Return [X, Y] of the center of cell containing provided text 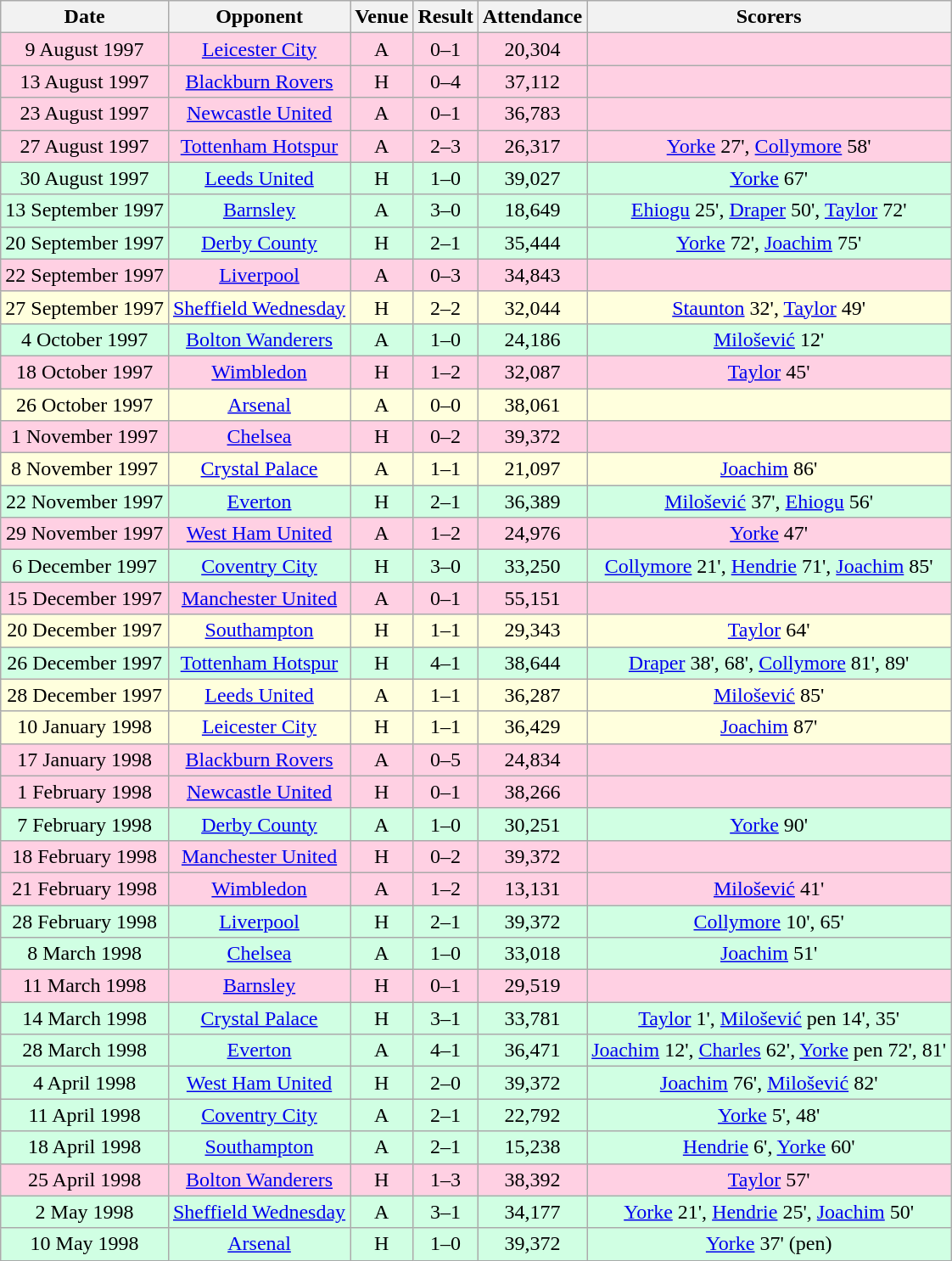
26,317 [532, 146]
2–0 [445, 1083]
33,781 [532, 1018]
2 May 1998 [85, 1212]
30 August 1997 [85, 178]
18 October 1997 [85, 372]
Taylor 64' [769, 630]
27 August 1997 [85, 146]
11 April 1998 [85, 1115]
55,151 [532, 598]
26 October 1997 [85, 405]
Attendance [532, 17]
Yorke 21', Hendrie 25', Joachim 50' [769, 1212]
29 November 1997 [85, 534]
15,238 [532, 1147]
32,044 [532, 307]
Milošević 41' [769, 888]
36,471 [532, 1051]
36,783 [532, 114]
0–5 [445, 759]
21 February 1998 [85, 888]
Date [85, 17]
38,392 [532, 1180]
24,976 [532, 534]
0–3 [445, 275]
22 September 1997 [85, 275]
Collymore 21', Hendrie 71', Joachim 85' [769, 566]
8 November 1997 [85, 469]
Staunton 32', Taylor 49' [769, 307]
Joachim 76', Milošević 82' [769, 1083]
17 January 1998 [85, 759]
32,087 [532, 372]
Venue [382, 17]
34,843 [532, 275]
27 September 1997 [85, 307]
25 April 1998 [85, 1180]
Joachim 86' [769, 469]
18 February 1998 [85, 856]
Yorke 27', Collymore 58' [769, 146]
6 December 1997 [85, 566]
Collymore 10', 65' [769, 921]
Yorke 72', Joachim 75' [769, 243]
36,429 [532, 727]
Yorke 47' [769, 534]
Milošević 37', Ehiogu 56' [769, 502]
35,444 [532, 243]
38,061 [532, 405]
7 February 1998 [85, 824]
18,649 [532, 210]
Scorers [769, 17]
37,112 [532, 81]
Draper 38', 68', Collymore 81', 89' [769, 663]
0–4 [445, 81]
11 March 1998 [85, 986]
4 April 1998 [85, 1083]
8 March 1998 [85, 954]
36,287 [532, 695]
30,251 [532, 824]
Milošević 12' [769, 339]
13 September 1997 [85, 210]
Yorke 67' [769, 178]
15 December 1997 [85, 598]
Milošević 85' [769, 695]
38,644 [532, 663]
20,304 [532, 49]
Taylor 57' [769, 1180]
28 March 1998 [85, 1051]
28 February 1998 [85, 921]
Ehiogu 25', Draper 50', Taylor 72' [769, 210]
24,186 [532, 339]
Hendrie 6', Yorke 60' [769, 1147]
21,097 [532, 469]
26 December 1997 [85, 663]
1 February 1998 [85, 792]
9 August 1997 [85, 49]
Result [445, 17]
1–3 [445, 1180]
22 November 1997 [85, 502]
29,343 [532, 630]
1 November 1997 [85, 437]
Yorke 37' (pen) [769, 1244]
36,389 [532, 502]
22,792 [532, 1115]
20 September 1997 [85, 243]
Joachim 51' [769, 954]
Taylor 1', Milošević pen 14', 35' [769, 1018]
39,027 [532, 178]
18 April 1998 [85, 1147]
Yorke 90' [769, 824]
2–3 [445, 146]
Joachim 87' [769, 727]
2–2 [445, 307]
14 March 1998 [85, 1018]
34,177 [532, 1212]
Opponent [259, 17]
24,834 [532, 759]
4 October 1997 [85, 339]
Joachim 12', Charles 62', Yorke pen 72', 81' [769, 1051]
13,131 [532, 888]
23 August 1997 [85, 114]
33,250 [532, 566]
10 May 1998 [85, 1244]
38,266 [532, 792]
0–0 [445, 405]
33,018 [532, 954]
29,519 [532, 986]
20 December 1997 [85, 630]
13 August 1997 [85, 81]
10 January 1998 [85, 727]
28 December 1997 [85, 695]
Taylor 45' [769, 372]
Yorke 5', 48' [769, 1115]
